Pinpoint the cell where the given text exists, returning its [X, Y] midpoint coordinate. 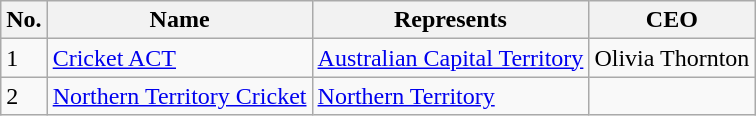
No. [24, 20]
Cricket ACT [180, 58]
Northern Territory [450, 96]
Name [180, 20]
2 [24, 96]
Northern Territory Cricket [180, 96]
Olivia Thornton [672, 58]
Represents [450, 20]
CEO [672, 20]
1 [24, 58]
Australian Capital Territory [450, 58]
